Search for the cell housing the specified text and yield its (X, Y) center coordinate. 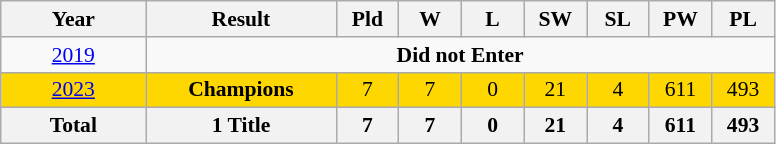
2023 (74, 90)
Did not Enter (460, 55)
W (430, 19)
2019 (74, 55)
Champions (241, 90)
Year (74, 19)
SW (556, 19)
Total (74, 126)
PL (744, 19)
1 Title (241, 126)
Result (241, 19)
L (492, 19)
SL (618, 19)
PW (680, 19)
Pld (368, 19)
